Pinpoint the cell where the given text exists, returning its (X, Y) midpoint coordinate. 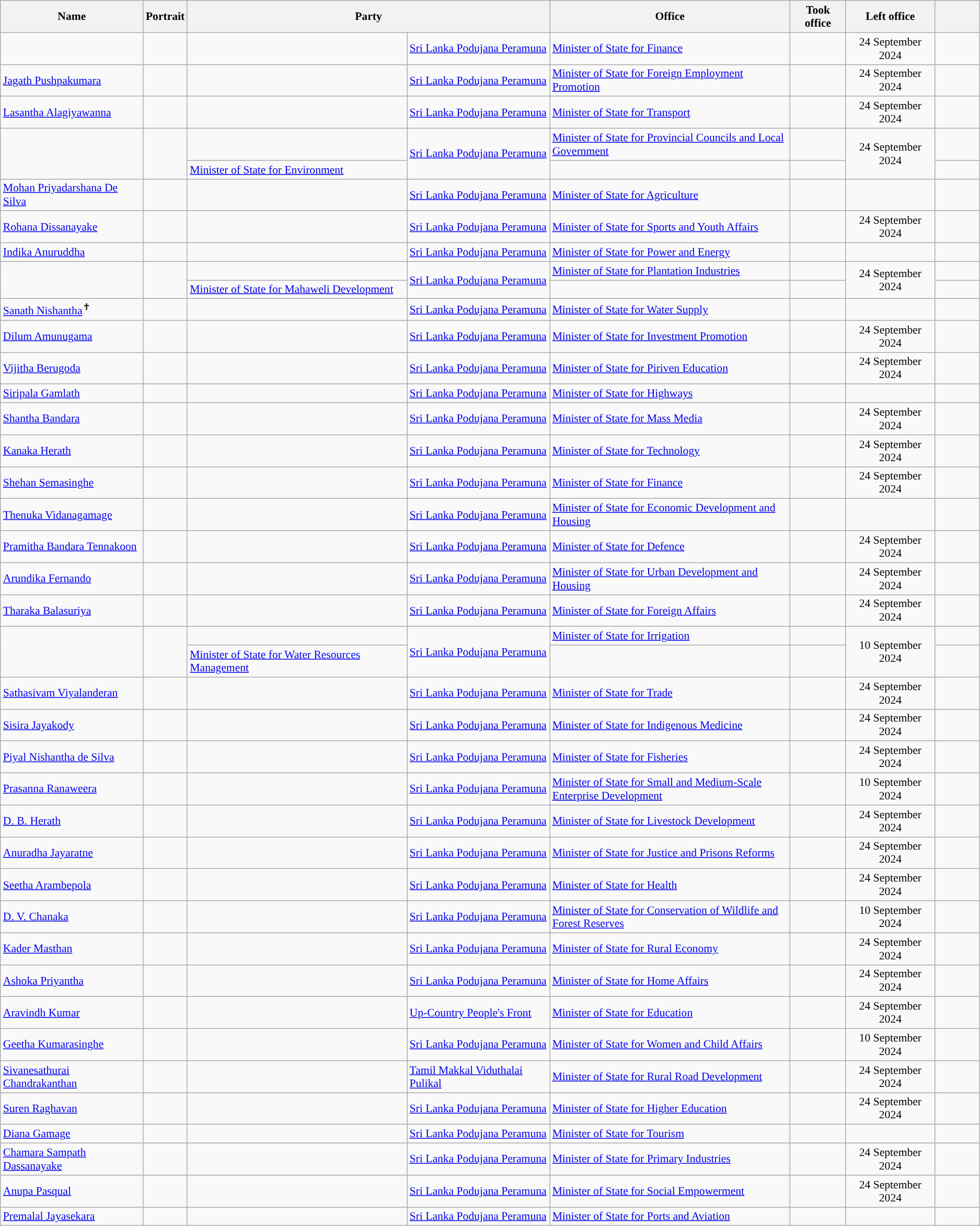
Minister of State for Social Empowerment (670, 1191)
Minister of State for Education (670, 1013)
Minister of State for Piriven Education (670, 368)
Kanaka Herath (72, 451)
Anupa Pasqual (72, 1191)
Minister of State for Plantation Industries (670, 271)
Minister of State for Sports and Youth Affairs (670, 227)
Minister of State for Water Resources Management (297, 661)
Pramitha Bandara Tennakoon (72, 547)
Aravindh Kumar (72, 1013)
Minister of State for Agriculture (670, 194)
Minister of State for Primary Industries (670, 1160)
Arundika Fernando (72, 578)
Minister of State for Fisheries (670, 757)
D. B. Herath (72, 821)
Minister of State for Foreign Employment Promotion (670, 81)
Anuradha Jayaratne (72, 853)
Up-Country People's Front (479, 1013)
Minister of State for Rural Road Development (670, 1077)
Thenuka Vidanagamage (72, 514)
Tharaka Balasuriya (72, 611)
Mohan Priyadarshana De Silva (72, 194)
Prasanna Ranaweera (72, 789)
Sivanesathurai Chandrakanthan (72, 1077)
Shehan Semasinghe (72, 483)
Office (670, 17)
Siripala Gamlath (72, 394)
Jagath Pushpakumara (72, 81)
Minister of State for Small and Medium-Scale Enterprise Development (670, 789)
Minister of State for Technology (670, 451)
Seetha Arambepola (72, 885)
Rohana Dissanayake (72, 227)
Diana Gamage (72, 1134)
Minister of State for Economic Development and Housing (670, 514)
Minister of State for Environment (297, 170)
Minister of State for Indigenous Medicine (670, 725)
Minister of State for Tourism (670, 1134)
Minister of State for Home Affairs (670, 981)
Minister of State for Provincial Councils and Local Government (670, 144)
Minister of State for Women and Child Affairs (670, 1045)
Lasantha Alagiyawanna (72, 113)
Minister of State for Health (670, 885)
Minister of State for Irrigation (670, 636)
Minister of State for Foreign Affairs (670, 611)
Minister of State for Water Supply (670, 310)
Tamil Makkal Viduthalai Pulikal (479, 1077)
Minister of State for Ports and Aviation (670, 1217)
Minister of State for Investment Promotion (670, 337)
Minister of State for Power and Energy (670, 253)
Left office (890, 17)
Name (72, 17)
Sathasivam Viyalanderan (72, 693)
Dilum Amunugama (72, 337)
Piyal Nishantha de Silva (72, 757)
Minister of State for Urban Development and Housing (670, 578)
Geetha Kumarasinghe (72, 1045)
Portrait (165, 17)
Minister of State for Livestock Development (670, 821)
Chamara Sampath Dassanayake (72, 1160)
Minister of State for Trade (670, 693)
Suren Raghavan (72, 1108)
Minister of State for Defence (670, 547)
Indika Anuruddha (72, 253)
Sanath Nishantha✝ (72, 310)
Minister of State for Justice and Prisons Reforms (670, 853)
Minister of State for Conservation of Wildlife and Forest Reserves (670, 917)
Minister of State for Transport (670, 113)
Sisira Jayakody (72, 725)
Vijitha Berugoda (72, 368)
Minister of State for Mahaweli Development (297, 290)
Kader Masthan (72, 948)
Minister of State for Mass Media (670, 419)
Party (368, 17)
Ashoka Priyantha (72, 981)
Took office (818, 17)
Minister of State for Higher Education (670, 1108)
Minister of State for Highways (670, 394)
Shantha Bandara (72, 419)
Premalal Jayasekara (72, 1217)
Minister of State for Rural Economy (670, 948)
D. V. Chanaka (72, 917)
